Capture the cell that displays the provided text and extract its (x, y) central coordinate. 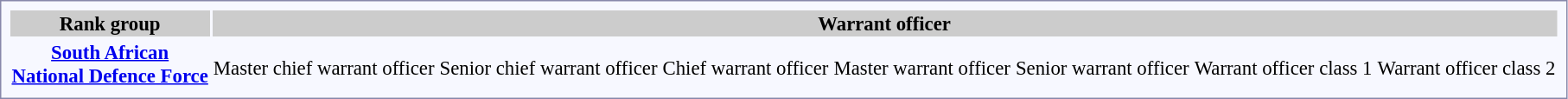
Rank group (110, 23)
Master chief warrant officer (323, 68)
South AfricanNational Defence Force (110, 64)
Warrant officer class 1 (1283, 68)
Senior warrant officer (1102, 68)
Chief warrant officer (745, 68)
Master warrant officer (922, 68)
Warrant officer (884, 23)
Senior chief warrant officer (548, 68)
Warrant officer class 2 (1466, 68)
